Scan for the cell matching the given text and deliver its (x, y) coordinate at center. 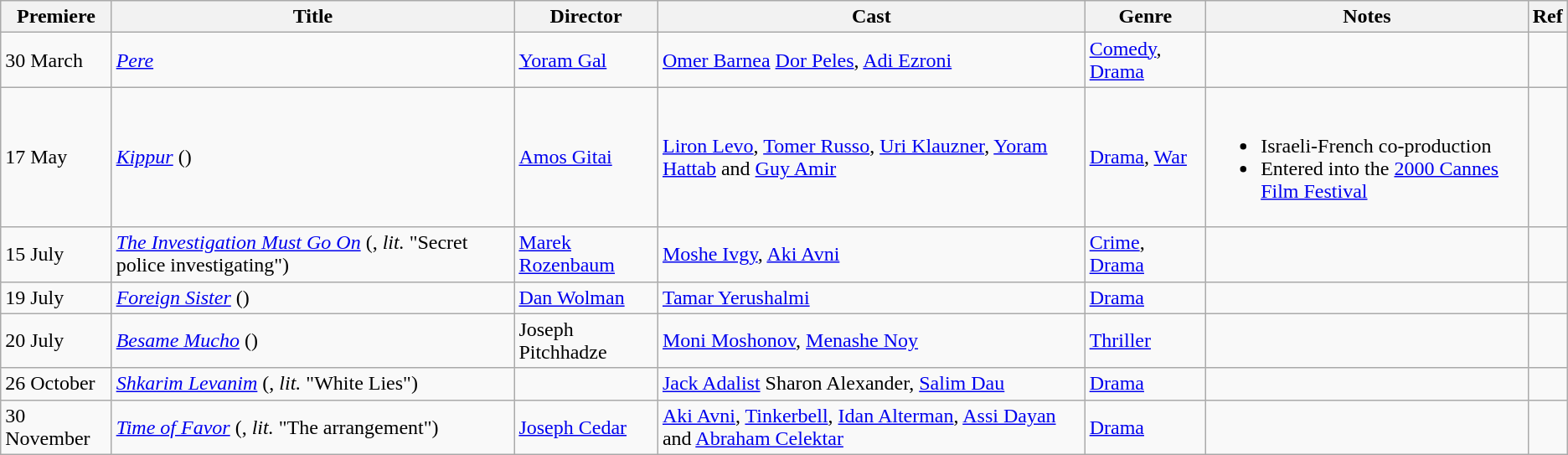
Director (586, 17)
Time of Favor (, lit. "The arrangement") (313, 427)
Thriller (1145, 340)
Aki Avni, Tinkerbell, Idan Alterman, Assi Dayan and Abraham Celektar (871, 427)
The Investigation Must Go On (, lit. "Secret police investigating") (313, 255)
Comedy, Drama (1145, 60)
20 July (56, 340)
Israeli-French co-productionEntered into the 2000 Cannes Film Festival (1367, 158)
15 July (56, 255)
Genre (1145, 17)
Marek Rozenbaum (586, 255)
Tamar Yerushalmi (871, 297)
26 October (56, 384)
Crime, Drama (1145, 255)
Premiere (56, 17)
Title (313, 17)
Kippur () (313, 158)
Foreign Sister () (313, 297)
Drama, War (1145, 158)
Besame Mucho () (313, 340)
30 November (56, 427)
19 July (56, 297)
Yoram Gal (586, 60)
30 March (56, 60)
Ref (1548, 17)
Notes (1367, 17)
Pere (313, 60)
Omer Barnea Dor Peles, Adi Ezroni (871, 60)
Joseph Cedar (586, 427)
Moshe Ivgy, Aki Avni (871, 255)
Jack Adalist Sharon Alexander, Salim Dau (871, 384)
17 May (56, 158)
Liron Levo, Tomer Russo, Uri Klauzner, Yoram Hattab and Guy Amir (871, 158)
Shkarim Levanim (, lit. "White Lies") (313, 384)
Dan Wolman (586, 297)
Moni Moshonov, Menashe Noy (871, 340)
Amos Gitai (586, 158)
Joseph Pitchhadze (586, 340)
Cast (871, 17)
